Return the (X, Y) coordinate for the center point of the cell that contains the specified text.  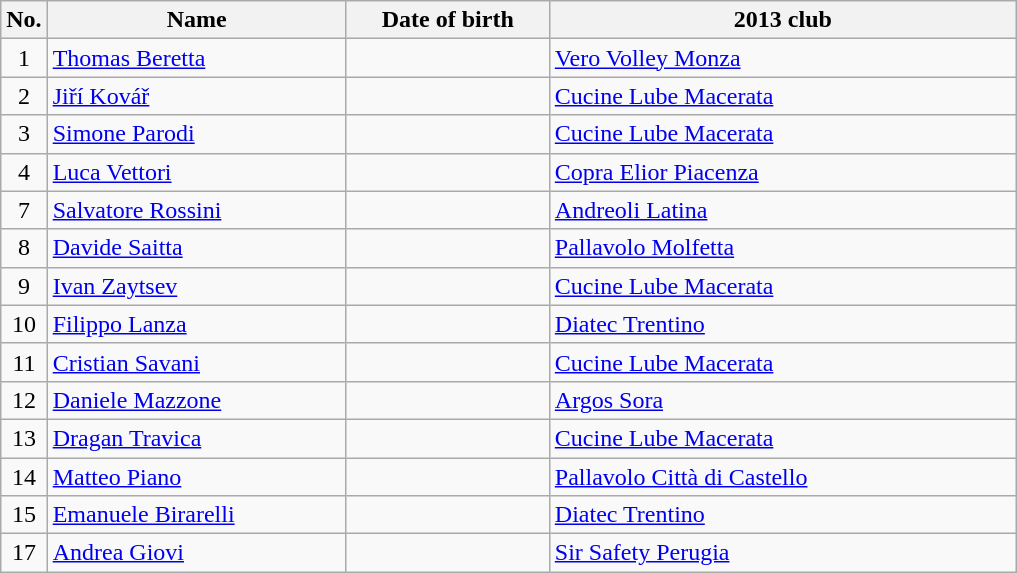
10 (24, 324)
Vero Volley Monza (782, 58)
Salvatore Rossini (196, 210)
8 (24, 248)
Andrea Giovi (196, 553)
12 (24, 400)
17 (24, 553)
2 (24, 96)
Luca Vettori (196, 172)
Ivan Zaytsev (196, 286)
Copra Elior Piacenza (782, 172)
Pallavolo Molfetta (782, 248)
Daniele Mazzone (196, 400)
Dragan Travica (196, 438)
1 (24, 58)
3 (24, 134)
Simone Parodi (196, 134)
No. (24, 20)
7 (24, 210)
Argos Sora (782, 400)
Emanuele Birarelli (196, 515)
Date of birth (448, 20)
Jiří Kovář (196, 96)
14 (24, 477)
Name (196, 20)
Cristian Savani (196, 362)
9 (24, 286)
Sir Safety Perugia (782, 553)
13 (24, 438)
2013 club (782, 20)
Filippo Lanza (196, 324)
11 (24, 362)
Andreoli Latina (782, 210)
4 (24, 172)
Thomas Beretta (196, 58)
15 (24, 515)
Davide Saitta (196, 248)
Pallavolo Città di Castello (782, 477)
Matteo Piano (196, 477)
